Locate the cell with the specified text and output its (X, Y) center coordinate. 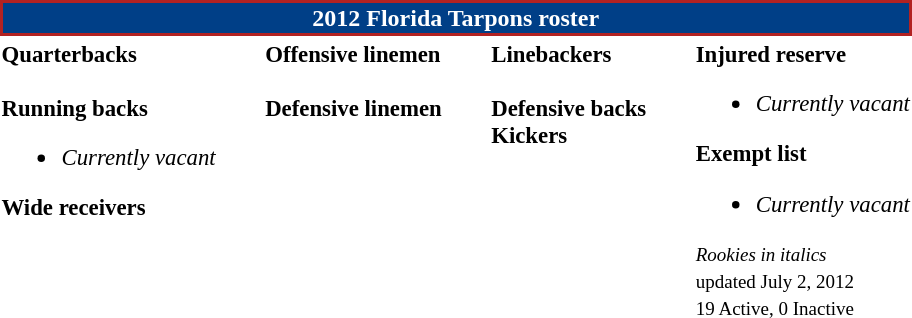
2012 Florida Tarpons roster (456, 18)
